Identify which cell holds the provided text, then report its [x, y] central coordinate. 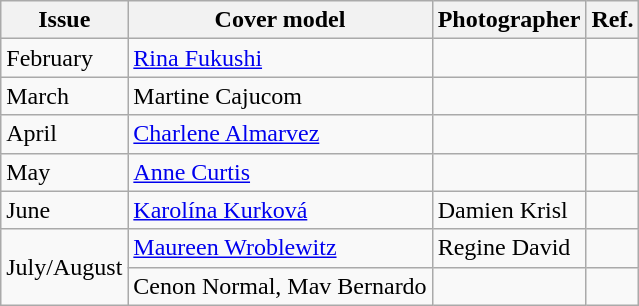
February [64, 58]
March [64, 96]
Karolína Kurková [280, 210]
Maureen Wroblewitz [280, 248]
Cenon Normal, Mav Bernardo [280, 286]
Anne Curtis [280, 172]
Photographer [509, 20]
Damien Krisl [509, 210]
Cover model [280, 20]
Issue [64, 20]
Charlene Almarvez [280, 134]
Martine Cajucom [280, 96]
July/August [64, 267]
May [64, 172]
June [64, 210]
Ref. [612, 20]
April [64, 134]
Rina Fukushi [280, 58]
Regine David [509, 248]
